Determine the [x, y] coordinate at the center of the cell enclosing the given text.  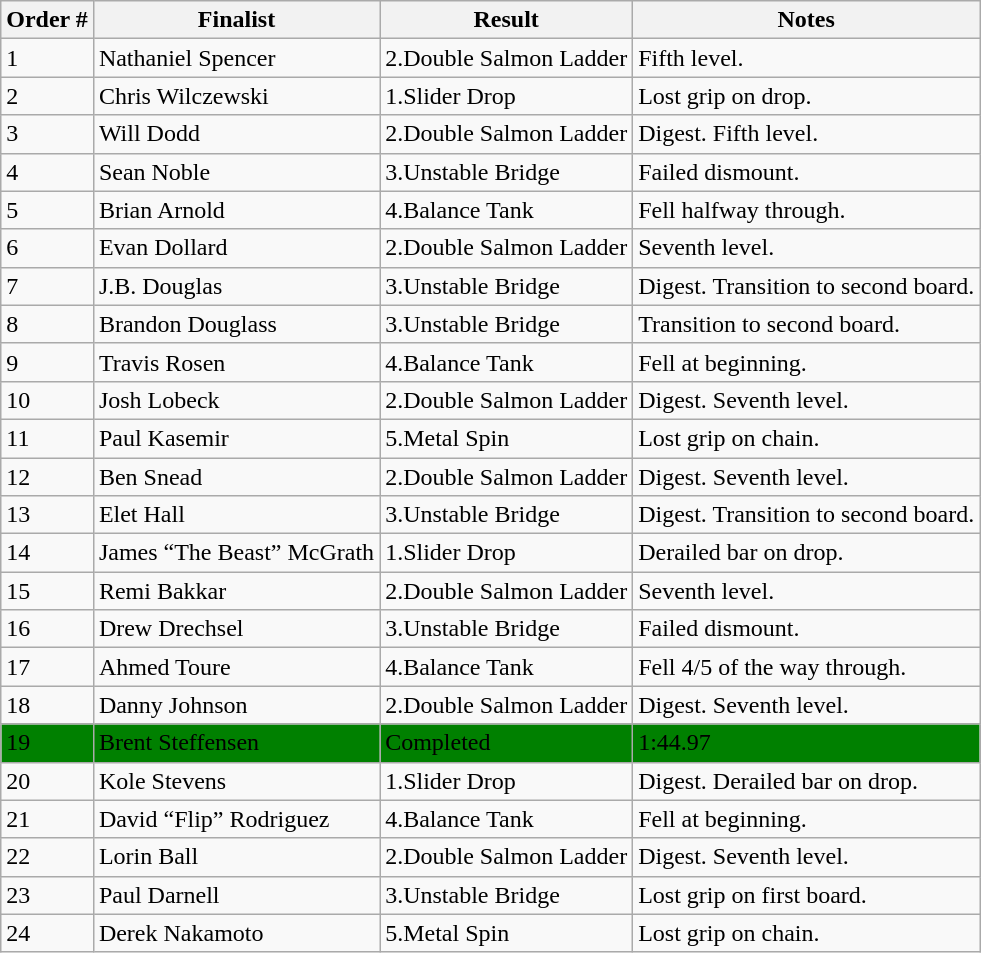
16 [48, 629]
Result [506, 20]
1:44.97 [806, 743]
Josh Lobeck [236, 400]
Remi Bakkar [236, 591]
Will Dodd [236, 134]
13 [48, 515]
Paul Kasemir [236, 438]
23 [48, 895]
12 [48, 477]
9 [48, 362]
Derailed bar on drop. [806, 553]
7 [48, 286]
22 [48, 857]
5 [48, 210]
21 [48, 819]
10 [48, 400]
Fell 4/5 of the way through. [806, 667]
Brent Steffensen [236, 743]
Travis Rosen [236, 362]
3 [48, 134]
Brandon Douglass [236, 324]
Lost grip on drop. [806, 96]
Evan Dollard [236, 248]
Order # [48, 20]
Transition to second board. [806, 324]
24 [48, 933]
J.B. Douglas [236, 286]
Notes [806, 20]
Sean Noble [236, 172]
Nathaniel Spencer [236, 58]
Derek Nakamoto [236, 933]
Drew Drechsel [236, 629]
Digest. Derailed bar on drop. [806, 781]
11 [48, 438]
David “Flip” Rodriguez [236, 819]
Completed [506, 743]
Fifth level. [806, 58]
Kole Stevens [236, 781]
James “The Beast” McGrath [236, 553]
Chris Wilczewski [236, 96]
Brian Arnold [236, 210]
Lost grip on first board. [806, 895]
Ahmed Toure [236, 667]
6 [48, 248]
2 [48, 96]
Digest. Fifth level. [806, 134]
19 [48, 743]
Lorin Ball [236, 857]
18 [48, 705]
17 [48, 667]
Danny Johnson [236, 705]
Fell halfway through. [806, 210]
1 [48, 58]
Finalist [236, 20]
20 [48, 781]
Elet Hall [236, 515]
4 [48, 172]
8 [48, 324]
Ben Snead [236, 477]
15 [48, 591]
14 [48, 553]
Paul Darnell [236, 895]
